Return (x, y) of the center of cell containing provided text 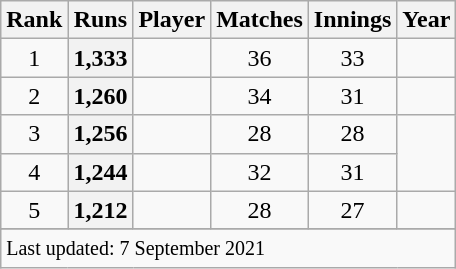
1,244 (100, 172)
Rank (34, 20)
1,256 (100, 134)
27 (352, 210)
5 (34, 210)
Matches (260, 20)
32 (260, 172)
4 (34, 172)
36 (260, 58)
2 (34, 96)
1,212 (100, 210)
1,260 (100, 96)
Year (426, 20)
33 (352, 58)
Runs (100, 20)
1,333 (100, 58)
Last updated: 7 September 2021 (228, 248)
1 (34, 58)
34 (260, 96)
Innings (352, 20)
Player (172, 20)
3 (34, 134)
